Output the [x, y] coordinate of the center of the cell containing the given text.  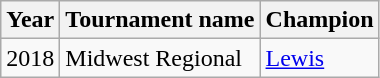
Champion [320, 20]
Midwest Regional [160, 58]
Lewis [320, 58]
Year [30, 20]
Tournament name [160, 20]
2018 [30, 58]
